For the text-containing cell, return its midpoint in [x, y] coordinate format. 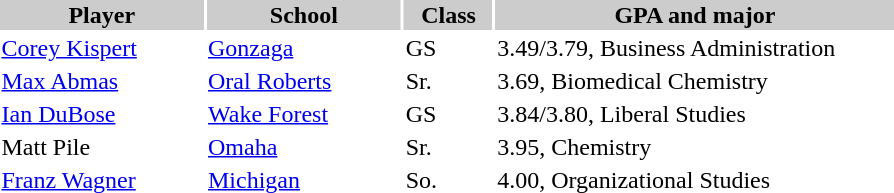
Max Abmas [102, 81]
Oral Roberts [304, 81]
3.69, Biomedical Chemistry [695, 81]
3.95, Chemistry [695, 147]
GPA and major [695, 15]
Matt Pile [102, 147]
Gonzaga [304, 48]
Corey Kispert [102, 48]
Ian DuBose [102, 114]
3.49/3.79, Business Administration [695, 48]
3.84/3.80, Liberal Studies [695, 114]
School [304, 15]
Wake Forest [304, 114]
Class [448, 15]
Omaha [304, 147]
Player [102, 15]
